Capture the cell that displays the provided text and extract its [x, y] central coordinate. 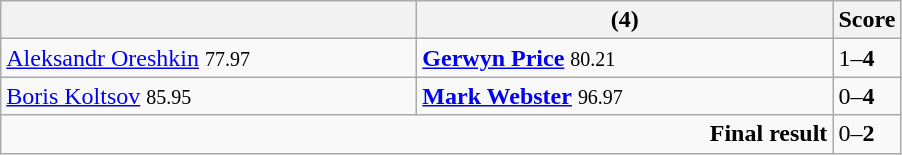
Mark Webster 96.97 [625, 96]
Score [867, 20]
Final result [417, 134]
Aleksandr Oreshkin 77.97 [209, 58]
1–4 [867, 58]
Gerwyn Price 80.21 [625, 58]
0–4 [867, 96]
(4) [625, 20]
Boris Koltsov 85.95 [209, 96]
0–2 [867, 134]
